Return the [x, y] coordinate for the center point of the cell that contains the specified text.  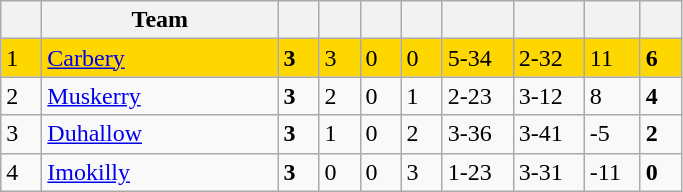
8 [612, 96]
Team [160, 20]
-11 [612, 172]
5-34 [478, 58]
3-41 [548, 134]
3-31 [548, 172]
3-36 [478, 134]
1-23 [478, 172]
Muskerry [160, 96]
2-23 [478, 96]
6 [660, 58]
Carbery [160, 58]
Duhallow [160, 134]
-5 [612, 134]
11 [612, 58]
Imokilly [160, 172]
3-12 [548, 96]
2-32 [548, 58]
